Detect which cell encompasses the target text, then output its [x, y] center coordinate. 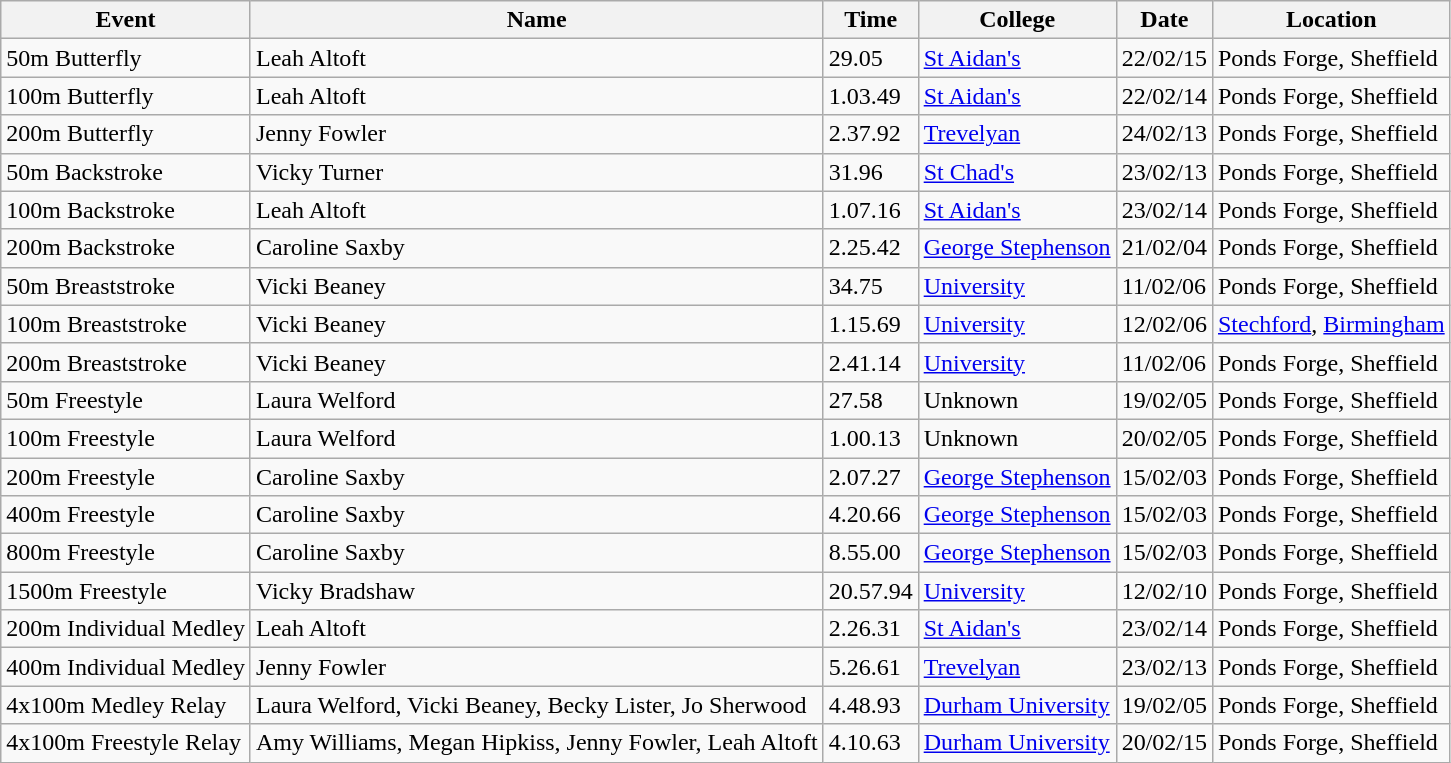
Event [126, 20]
College [1017, 20]
1.00.13 [870, 438]
1500m Freestyle [126, 591]
4.20.66 [870, 515]
200m Individual Medley [126, 629]
Name [536, 20]
100m Backstroke [126, 210]
1.03.49 [870, 96]
200m Freestyle [126, 477]
4.10.63 [870, 743]
24/02/13 [1164, 134]
Time [870, 20]
20.57.94 [870, 591]
Location [1331, 20]
27.58 [870, 400]
4x100m Medley Relay [126, 705]
4.48.93 [870, 705]
200m Backstroke [126, 248]
Laura Welford, Vicki Beaney, Becky Lister, Jo Sherwood [536, 705]
2.41.14 [870, 362]
21/02/04 [1164, 248]
1.15.69 [870, 324]
400m Individual Medley [126, 667]
22/02/14 [1164, 96]
800m Freestyle [126, 553]
4x100m Freestyle Relay [126, 743]
400m Freestyle [126, 515]
200m Butterfly [126, 134]
2.25.42 [870, 248]
22/02/15 [1164, 58]
12/02/06 [1164, 324]
50m Butterfly [126, 58]
Amy Williams, Megan Hipkiss, Jenny Fowler, Leah Altoft [536, 743]
2.37.92 [870, 134]
8.55.00 [870, 553]
29.05 [870, 58]
34.75 [870, 286]
2.26.31 [870, 629]
1.07.16 [870, 210]
Vicky Turner [536, 172]
100m Freestyle [126, 438]
200m Breaststroke [126, 362]
50m Breaststroke [126, 286]
20/02/05 [1164, 438]
100m Butterfly [126, 96]
Date [1164, 20]
Vicky Bradshaw [536, 591]
50m Backstroke [126, 172]
100m Breaststroke [126, 324]
12/02/10 [1164, 591]
20/02/15 [1164, 743]
31.96 [870, 172]
Stechford, Birmingham [1331, 324]
2.07.27 [870, 477]
St Chad's [1017, 172]
5.26.61 [870, 667]
50m Freestyle [126, 400]
